Capture the cell that displays the provided text and extract its [X, Y] central coordinate. 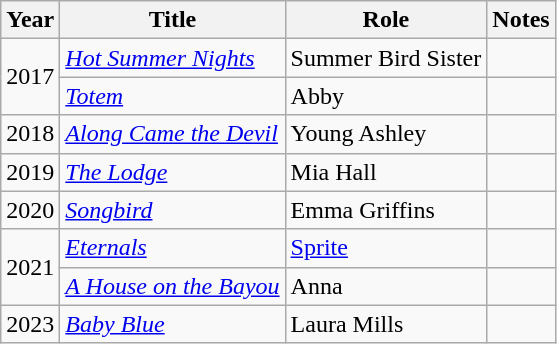
Abby [386, 96]
Role [386, 20]
Hot Summer Nights [172, 58]
Songbird [172, 210]
Totem [172, 96]
The Lodge [172, 172]
2023 [30, 324]
Anna [386, 286]
Emma Griffins [386, 210]
2017 [30, 77]
Notes [521, 20]
Sprite [386, 248]
Along Came the Devil [172, 134]
2020 [30, 210]
Laura Mills [386, 324]
Title [172, 20]
Summer Bird Sister [386, 58]
2019 [30, 172]
Year [30, 20]
Young Ashley [386, 134]
Eternals [172, 248]
A House on the Bayou [172, 286]
Mia Hall [386, 172]
2018 [30, 134]
Baby Blue [172, 324]
2021 [30, 267]
